Search for the cell housing the specified text and yield its [x, y] center coordinate. 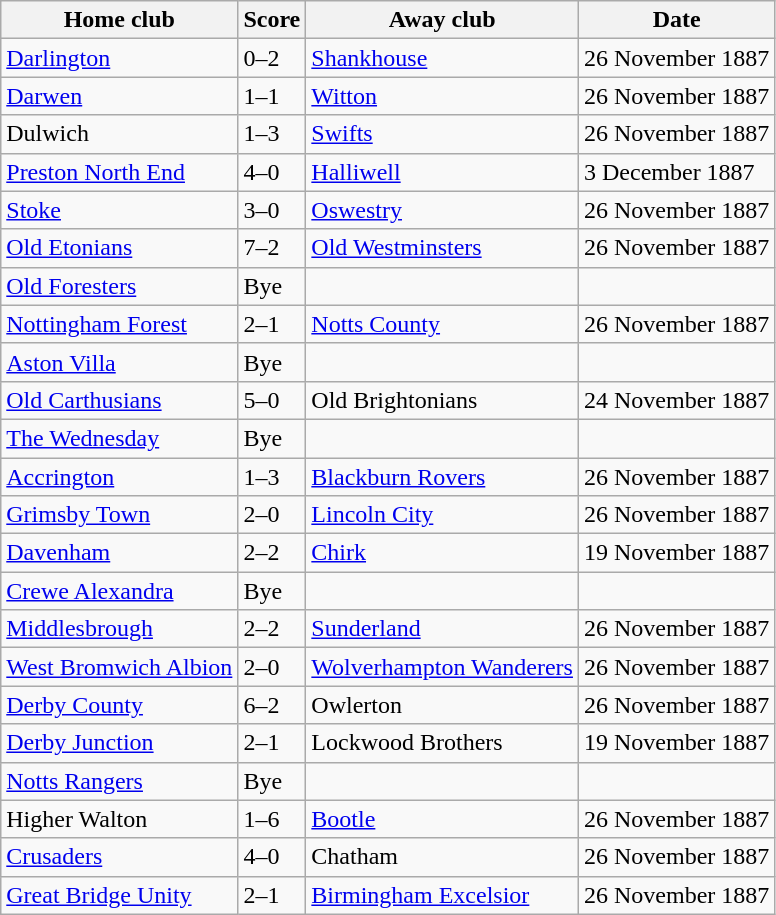
24 November 1887 [676, 400]
6–2 [272, 705]
Derby Junction [120, 743]
West Bromwich Albion [120, 667]
Date [676, 20]
Sunderland [442, 629]
Score [272, 20]
Swifts [442, 134]
Preston North End [120, 172]
3 December 1887 [676, 172]
5–0 [272, 400]
Halliwell [442, 172]
Notts Rangers [120, 781]
The Wednesday [120, 438]
Great Bridge Unity [120, 895]
Shankhouse [442, 58]
Davenham [120, 553]
Oswestry [442, 210]
Notts County [442, 324]
Aston Villa [120, 362]
Away club [442, 20]
1–6 [272, 819]
Derby County [120, 705]
Bootle [442, 819]
Old Carthusians [120, 400]
Blackburn Rovers [442, 477]
Nottingham Forest [120, 324]
3–0 [272, 210]
Middlesbrough [120, 629]
Stoke [120, 210]
7–2 [272, 248]
Old Etonians [120, 248]
Wolverhampton Wanderers [442, 667]
Lockwood Brothers [442, 743]
Chatham [442, 857]
Home club [120, 20]
1–1 [272, 96]
Grimsby Town [120, 515]
Accrington [120, 477]
Birmingham Excelsior [442, 895]
Old Foresters [120, 286]
Old Brightonians [442, 400]
Higher Walton [120, 819]
0–2 [272, 58]
Lincoln City [442, 515]
Witton [442, 96]
Chirk [442, 553]
Crusaders [120, 857]
Dulwich [120, 134]
Crewe Alexandra [120, 591]
Darwen [120, 96]
Old Westminsters [442, 248]
Darlington [120, 58]
Owlerton [442, 705]
